For the text-containing cell, return its midpoint in (x, y) coordinate format. 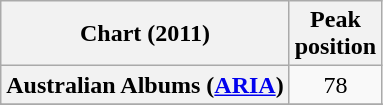
Chart (2011) (145, 34)
78 (335, 85)
Australian Albums (ARIA) (145, 85)
Peakposition (335, 34)
